Detect which cell encompasses the target text, then output its (X, Y) center coordinate. 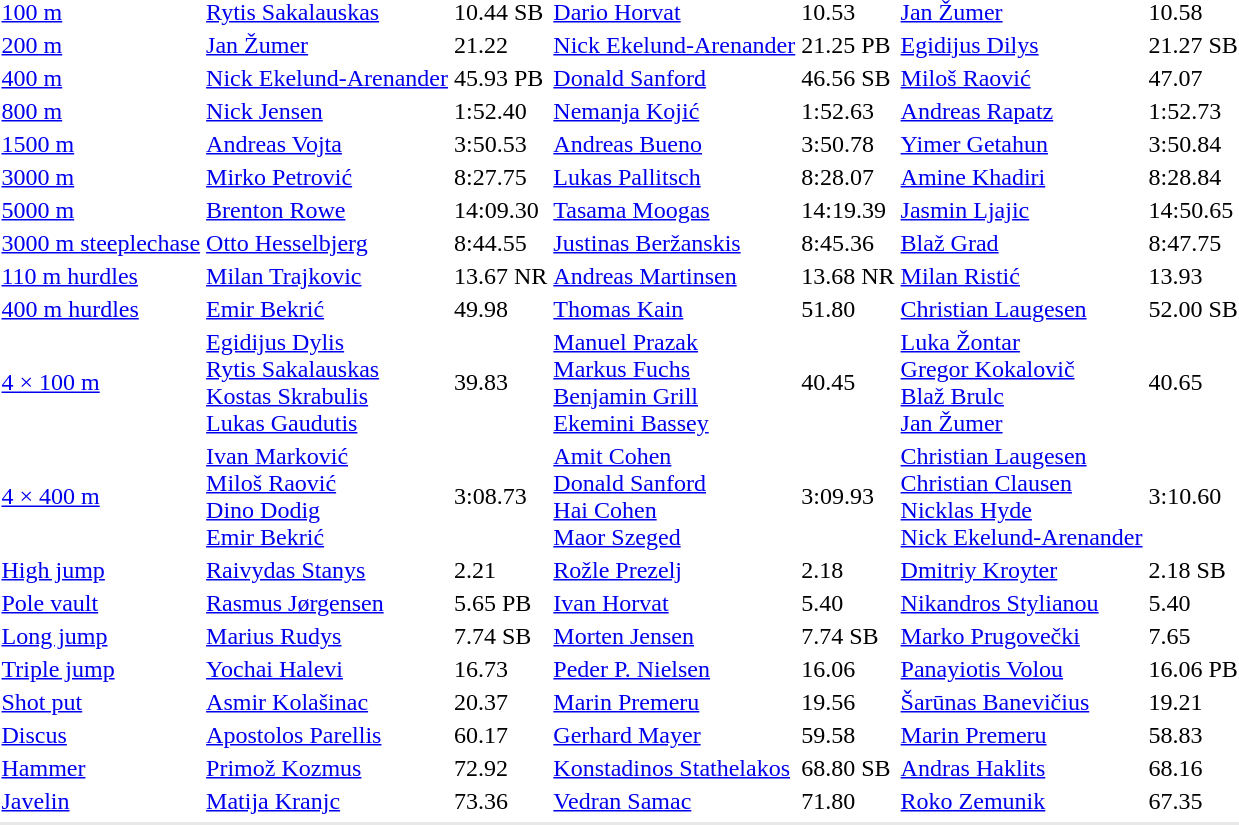
1500 m (101, 144)
52.00 SB (1193, 309)
200 m (101, 45)
Gerhard Mayer (674, 735)
13.68 NR (848, 276)
400 m (101, 78)
71.80 (848, 801)
Justinas Beržanskis (674, 243)
Konstadinos Stathelakos (674, 768)
Andras Haklits (1022, 768)
58.83 (1193, 735)
8:27.75 (501, 177)
Christian LaugesenChristian ClausenNicklas HydeNick Ekelund-Arenander (1022, 496)
47.07 (1193, 78)
Ivan MarkovićMiloš RaovićDino DodigEmir Bekrić (328, 496)
Egidijus Dilys (1022, 45)
14:19.39 (848, 210)
Roko Zemunik (1022, 801)
Luka ŽontarGregor KokalovičBlaž BrulcJan Žumer (1022, 382)
Donald Sanford (674, 78)
20.37 (501, 702)
7.65 (1193, 636)
21.27 SB (1193, 45)
Mirko Petrović (328, 177)
3:50.53 (501, 144)
800 m (101, 111)
40.65 (1193, 382)
3000 m steeplechase (101, 243)
49.98 (501, 309)
Amit CohenDonald SanfordHai CohenMaor Szeged (674, 496)
Rasmus Jørgensen (328, 603)
3000 m (101, 177)
Nemanja Kojić (674, 111)
2.18 (848, 570)
Asmir Kolašinac (328, 702)
Andreas Bueno (674, 144)
Javelin (101, 801)
5.65 PB (501, 603)
Blaž Grad (1022, 243)
High jump (101, 570)
Yimer Getahun (1022, 144)
Brenton Rowe (328, 210)
3:09.93 (848, 496)
8:28.07 (848, 177)
Raivydas Stanys (328, 570)
16.06 (848, 669)
Egidijus DylisRytis SakalauskasKostas SkrabulisLukas Gaudutis (328, 382)
Milan Trajkovic (328, 276)
16.73 (501, 669)
Shot put (101, 702)
Otto Hesselbjerg (328, 243)
Long jump (101, 636)
1:52.40 (501, 111)
60.17 (501, 735)
Peder P. Nielsen (674, 669)
19.21 (1193, 702)
Panayiotis Volou (1022, 669)
1:52.63 (848, 111)
3:50.84 (1193, 144)
3:08.73 (501, 496)
Amine Khadiri (1022, 177)
Rožle Prezelj (674, 570)
46.56 SB (848, 78)
Morten Jensen (674, 636)
68.80 SB (848, 768)
Manuel PrazakMarkus FuchsBenjamin GrillEkemini Bassey (674, 382)
Milan Ristić (1022, 276)
Matija Kranjc (328, 801)
67.35 (1193, 801)
45.93 PB (501, 78)
Primož Kozmus (328, 768)
13.67 NR (501, 276)
Pole vault (101, 603)
2.21 (501, 570)
Triple jump (101, 669)
Jan Žumer (328, 45)
Andreas Vojta (328, 144)
1:52.73 (1193, 111)
14:09.30 (501, 210)
Šarūnas Banevičius (1022, 702)
Christian Laugesen (1022, 309)
Nikandros Stylianou (1022, 603)
Miloš Raović (1022, 78)
16.06 PB (1193, 669)
14:50.65 (1193, 210)
Tasama Moogas (674, 210)
Nick Jensen (328, 111)
Hammer (101, 768)
Marko Prugovečki (1022, 636)
59.58 (848, 735)
Andreas Rapatz (1022, 111)
Discus (101, 735)
Jasmin Ljajic (1022, 210)
400 m hurdles (101, 309)
39.83 (501, 382)
3:10.60 (1193, 496)
21.25 PB (848, 45)
Vedran Samac (674, 801)
2.18 SB (1193, 570)
8:47.75 (1193, 243)
5000 m (101, 210)
21.22 (501, 45)
19.56 (848, 702)
51.80 (848, 309)
Apostolos Parellis (328, 735)
40.45 (848, 382)
73.36 (501, 801)
Andreas Martinsen (674, 276)
110 m hurdles (101, 276)
68.16 (1193, 768)
Emir Bekrić (328, 309)
13.93 (1193, 276)
Ivan Horvat (674, 603)
Marius Rudys (328, 636)
Dmitriy Kroyter (1022, 570)
8:45.36 (848, 243)
Thomas Kain (674, 309)
8:28.84 (1193, 177)
Yochai Halevi (328, 669)
3:50.78 (848, 144)
4 × 100 m (101, 382)
8:44.55 (501, 243)
4 × 400 m (101, 496)
72.92 (501, 768)
Lukas Pallitsch (674, 177)
